Detect which cell encompasses the target text, then output its (x, y) center coordinate. 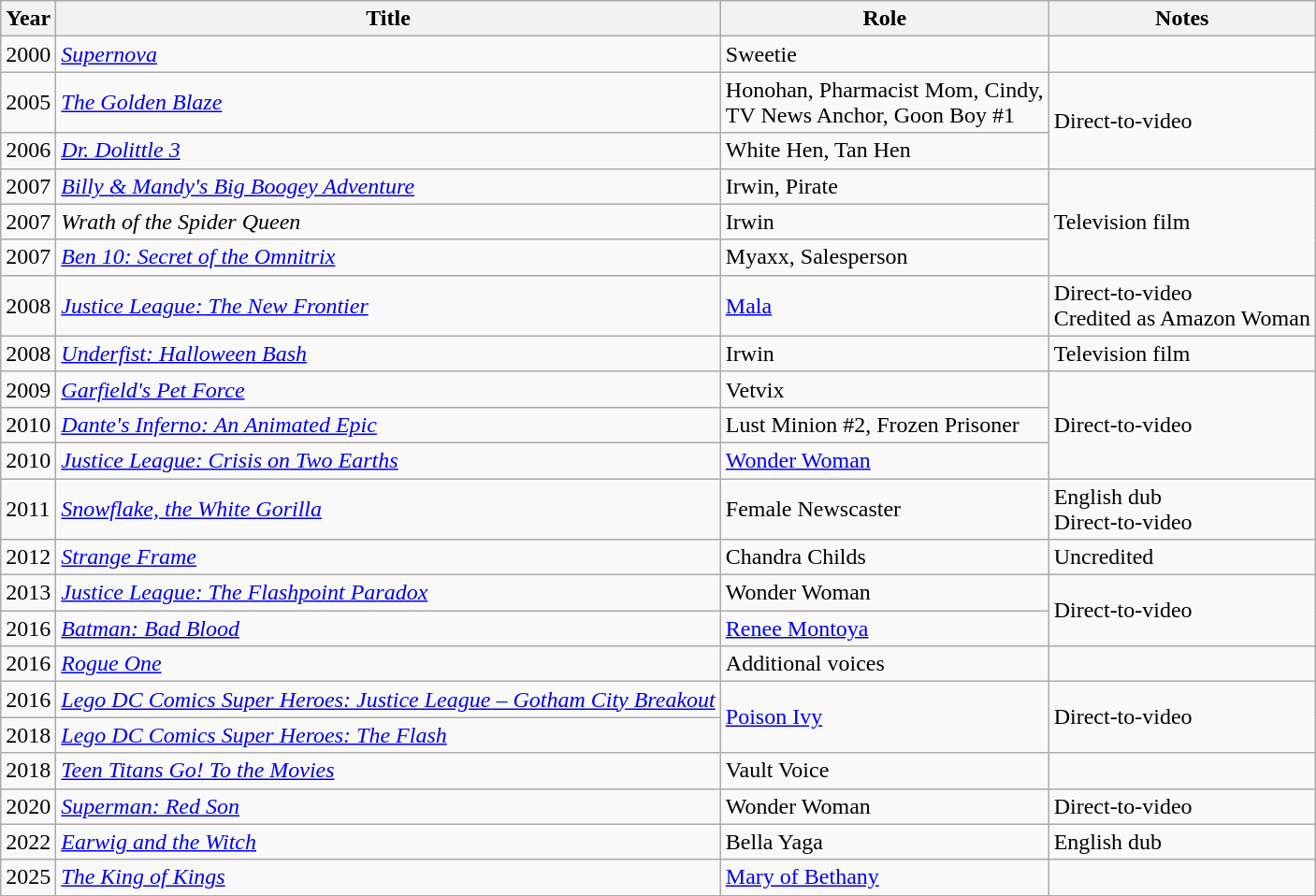
Ben 10: Secret of the Omnitrix (389, 257)
2000 (28, 54)
Rogue One (389, 664)
Direct-to-video Credited as Amazon Woman (1182, 305)
Lego DC Comics Super Heroes: The Flash (389, 735)
The Golden Blaze (389, 103)
2020 (28, 806)
Teen Titans Go! To the Movies (389, 771)
Bella Yaga (885, 842)
2006 (28, 151)
Dr. Dolittle 3 (389, 151)
Lust Minion #2, Frozen Prisoner (885, 425)
Myaxx, Salesperson (885, 257)
2009 (28, 389)
Irwin, Pirate (885, 186)
Title (389, 19)
White Hen, Tan Hen (885, 151)
Justice League: The Flashpoint Paradox (389, 593)
Additional voices (885, 664)
The King of Kings (389, 877)
2012 (28, 557)
Supernova (389, 54)
Female Newscaster (885, 509)
Wrath of the Spider Queen (389, 222)
Honohan, Pharmacist Mom, Cindy, TV News Anchor, Goon Boy #1 (885, 103)
Mala (885, 305)
Batman: Bad Blood (389, 629)
Renee Montoya (885, 629)
Mary of Bethany (885, 877)
Justice League: Crisis on Two Earths (389, 460)
Strange Frame (389, 557)
Chandra Childs (885, 557)
Lego DC Comics Super Heroes: Justice League – Gotham City Breakout (389, 700)
Poison Ivy (885, 717)
Notes (1182, 19)
Snowflake, the White Gorilla (389, 509)
Underfist: Halloween Bash (389, 354)
Superman: Red Son (389, 806)
Earwig and the Witch (389, 842)
Sweetie (885, 54)
2011 (28, 509)
Year (28, 19)
Vault Voice (885, 771)
2022 (28, 842)
Garfield's Pet Force (389, 389)
Dante's Inferno: An Animated Epic (389, 425)
Justice League: The New Frontier (389, 305)
2025 (28, 877)
2013 (28, 593)
English dub (1182, 842)
Billy & Mandy's Big Boogey Adventure (389, 186)
Role (885, 19)
Uncredited (1182, 557)
2005 (28, 103)
English dubDirect-to-video (1182, 509)
Vetvix (885, 389)
